Capture the cell that displays the provided text and extract its [x, y] central coordinate. 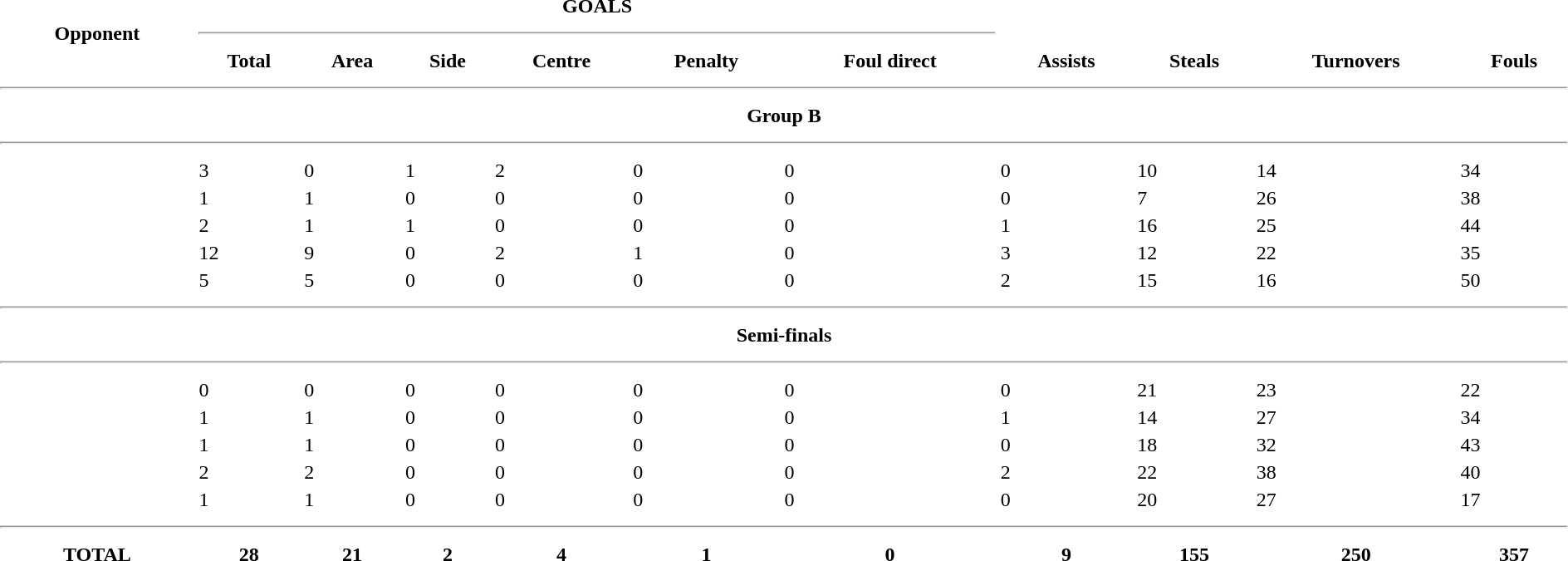
38 [1355, 472]
Total [249, 61]
15 [1194, 280]
9 [352, 253]
18 [1194, 445]
7 [1194, 198]
Area [352, 61]
25 [1355, 225]
Foul direct [890, 61]
26 [1355, 198]
21 [1194, 390]
10 [1194, 170]
Penalty [706, 61]
Side [447, 61]
20 [1194, 499]
32 [1355, 445]
Centre [561, 61]
23 [1355, 390]
